Determine the [X, Y] coordinate at the center of the cell enclosing the given text.  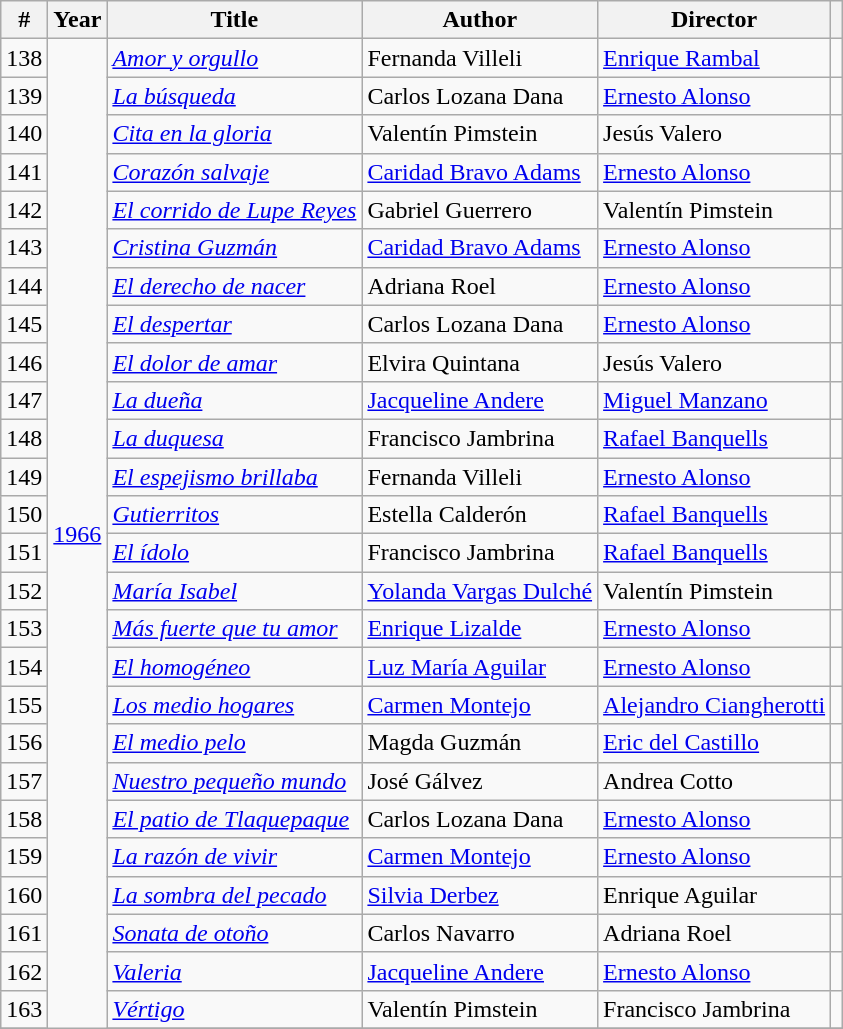
Director [714, 20]
Gutierritos [234, 515]
El medio pelo [234, 743]
145 [24, 324]
144 [24, 286]
156 [24, 743]
Year [78, 20]
María Isabel [234, 591]
Sonata de otoño [234, 933]
Vértigo [234, 1009]
# [24, 20]
La dueña [234, 400]
Miguel Manzano [714, 400]
La búsqueda [234, 96]
El corrido de Lupe Reyes [234, 210]
El despertar [234, 324]
El ídolo [234, 553]
160 [24, 895]
161 [24, 933]
158 [24, 819]
Title [234, 20]
El homogéneo [234, 667]
Carlos Navarro [480, 933]
Gabriel Guerrero [480, 210]
Cita en la gloria [234, 134]
151 [24, 553]
155 [24, 705]
142 [24, 210]
162 [24, 971]
153 [24, 629]
Estella Calderón [480, 515]
Cristina Guzmán [234, 248]
Enrique Aguilar [714, 895]
143 [24, 248]
Andrea Cotto [714, 781]
La duquesa [234, 438]
Enrique Rambal [714, 58]
148 [24, 438]
141 [24, 172]
139 [24, 96]
Más fuerte que tu amor [234, 629]
Nuestro pequeño mundo [234, 781]
Alejandro Ciangherotti [714, 705]
149 [24, 477]
El patio de Tlaquepaque [234, 819]
La razón de vivir [234, 857]
Luz María Aguilar [480, 667]
Amor y orgullo [234, 58]
Elvira Quintana [480, 362]
Corazón salvaje [234, 172]
154 [24, 667]
Silvia Derbez [480, 895]
146 [24, 362]
El espejismo brillaba [234, 477]
Enrique Lizalde [480, 629]
Author [480, 20]
La sombra del pecado [234, 895]
150 [24, 515]
147 [24, 400]
159 [24, 857]
163 [24, 1009]
152 [24, 591]
El derecho de nacer [234, 286]
138 [24, 58]
1966 [78, 534]
Los medio hogares [234, 705]
Yolanda Vargas Dulché [480, 591]
Valeria [234, 971]
José Gálvez [480, 781]
140 [24, 134]
157 [24, 781]
Magda Guzmán [480, 743]
Eric del Castillo [714, 743]
El dolor de amar [234, 362]
